Output the [X, Y] coordinate of the center of the cell containing the given text.  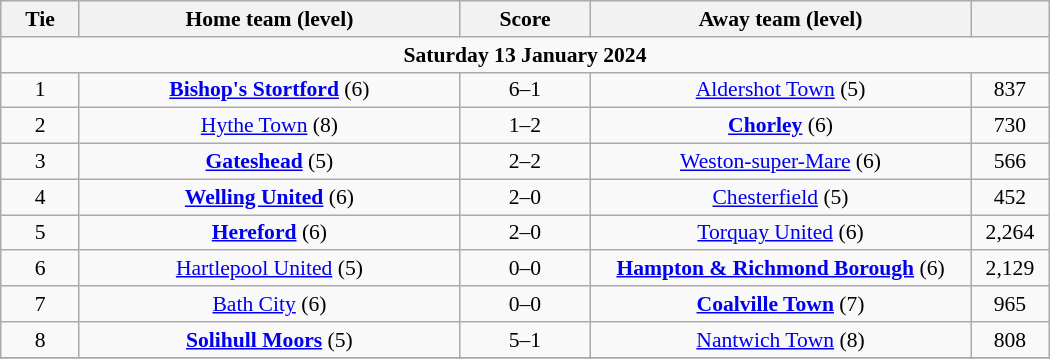
Solihull Moors (5) [269, 340]
Saturday 13 January 2024 [525, 55]
2 [40, 126]
Home team (level) [269, 19]
Bath City (6) [269, 304]
837 [1010, 90]
730 [1010, 126]
5 [40, 233]
Torquay United (6) [781, 233]
Hereford (6) [269, 233]
566 [1010, 162]
Gateshead (5) [269, 162]
Hythe Town (8) [269, 126]
Chesterfield (5) [781, 197]
Welling United (6) [269, 197]
Weston-super-Mare (6) [781, 162]
Chorley (6) [781, 126]
2,129 [1010, 269]
4 [40, 197]
1 [40, 90]
965 [1010, 304]
Score [524, 19]
2–2 [524, 162]
5–1 [524, 340]
452 [1010, 197]
1–2 [524, 126]
6–1 [524, 90]
Bishop's Stortford (6) [269, 90]
808 [1010, 340]
Hampton & Richmond Borough (6) [781, 269]
Tie [40, 19]
6 [40, 269]
3 [40, 162]
8 [40, 340]
Away team (level) [781, 19]
Coalville Town (7) [781, 304]
2,264 [1010, 233]
7 [40, 304]
Nantwich Town (8) [781, 340]
Aldershot Town (5) [781, 90]
Hartlepool United (5) [269, 269]
